Provide the [x, y] coordinate of the cell's center where the given text is located.  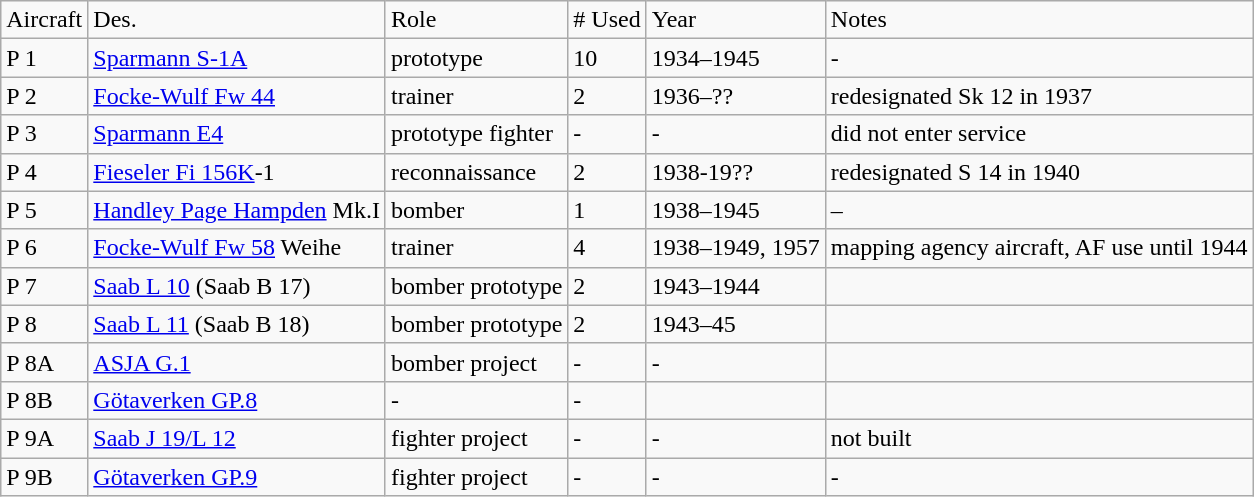
P 1 [44, 58]
P 7 [44, 286]
Saab L 10 (Saab B 17) [237, 286]
P 8 [44, 324]
1938–1945 [736, 210]
Focke-Wulf Fw 58 Weihe [237, 248]
redesignated Sk 12 in 1937 [1039, 96]
not built [1039, 438]
Sparmann S-1A [237, 58]
prototype fighter [476, 134]
Saab L 11 (Saab B 18) [237, 324]
Year [736, 20]
bomber [476, 210]
P 5 [44, 210]
1 [607, 210]
P 6 [44, 248]
P 9A [44, 438]
Fieseler Fi 156K-1 [237, 172]
Saab J 19/L 12 [237, 438]
4 [607, 248]
Handley Page Hampden Mk.I [237, 210]
10 [607, 58]
1934–1945 [736, 58]
1938-19?? [736, 172]
1936–?? [736, 96]
1938–1949, 1957 [736, 248]
Götaverken GP.8 [237, 400]
P 4 [44, 172]
Role [476, 20]
redesignated S 14 in 1940 [1039, 172]
Des. [237, 20]
P 8B [44, 400]
# Used [607, 20]
P 2 [44, 96]
did not enter service [1039, 134]
ASJA G.1 [237, 362]
prototype [476, 58]
reconnaissance [476, 172]
P 8A [44, 362]
1943–1944 [736, 286]
mapping agency aircraft, AF use until 1944 [1039, 248]
Sparmann E4 [237, 134]
P 3 [44, 134]
1943–45 [736, 324]
Aircraft [44, 20]
Götaverken GP.9 [237, 477]
– [1039, 210]
Focke-Wulf Fw 44 [237, 96]
Notes [1039, 20]
bomber project [476, 362]
P 9B [44, 477]
